Locate the cell with the specified text and output its [x, y] center coordinate. 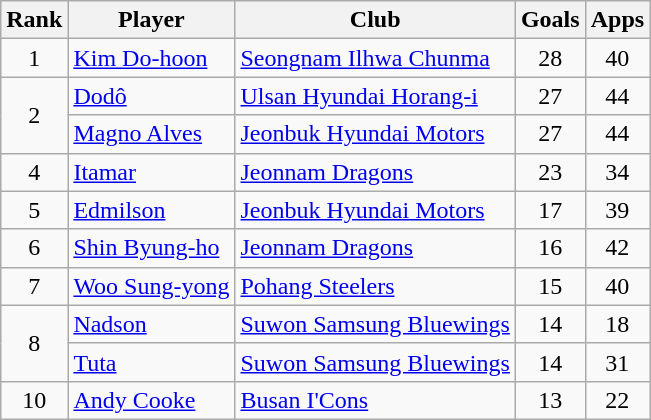
6 [34, 248]
39 [617, 210]
17 [550, 210]
Goals [550, 20]
16 [550, 248]
5 [34, 210]
34 [617, 172]
Woo Sung-yong [152, 286]
Club [375, 20]
Tuta [152, 362]
23 [550, 172]
Itamar [152, 172]
Pohang Steelers [375, 286]
Dodô [152, 96]
Ulsan Hyundai Horang-i [375, 96]
Edmilson [152, 210]
Apps [617, 20]
1 [34, 58]
28 [550, 58]
Andy Cooke [152, 400]
2 [34, 115]
Kim Do-hoon [152, 58]
18 [617, 324]
42 [617, 248]
10 [34, 400]
Rank [34, 20]
15 [550, 286]
4 [34, 172]
Magno Alves [152, 134]
13 [550, 400]
Shin Byung-ho [152, 248]
Busan I'Cons [375, 400]
7 [34, 286]
Seongnam Ilhwa Chunma [375, 58]
Nadson [152, 324]
22 [617, 400]
31 [617, 362]
Player [152, 20]
8 [34, 343]
